Return [X, Y] of the center of cell containing provided text 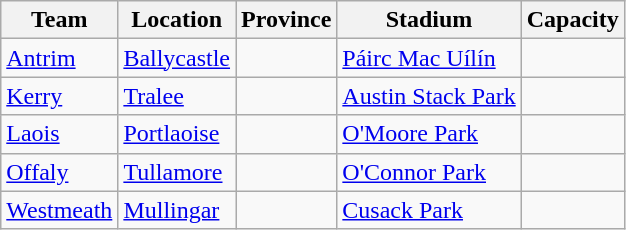
Tralee [177, 96]
Province [286, 20]
Laois [60, 134]
O'Connor Park [429, 172]
Ballycastle [177, 58]
Cusack Park [429, 210]
Antrim [60, 58]
Kerry [60, 96]
Tullamore [177, 172]
Team [60, 20]
Austin Stack Park [429, 96]
Offaly [60, 172]
Stadium [429, 20]
Westmeath [60, 210]
Location [177, 20]
Capacity [572, 20]
Páirc Mac Uílín [429, 58]
O'Moore Park [429, 134]
Mullingar [177, 210]
Portlaoise [177, 134]
